Scan for the cell matching the given text and deliver its [X, Y] coordinate at center. 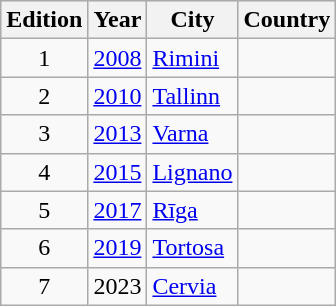
2019 [118, 248]
3 [44, 134]
2023 [118, 286]
Year [118, 20]
Cervia [192, 286]
Varna [192, 134]
Edition [44, 20]
Rīga [192, 210]
2017 [118, 210]
1 [44, 58]
2 [44, 96]
City [192, 20]
2008 [118, 58]
5 [44, 210]
4 [44, 172]
Lignano [192, 172]
Tallinn [192, 96]
2015 [118, 172]
Country [287, 20]
6 [44, 248]
7 [44, 286]
2010 [118, 96]
Rimini [192, 58]
Tortosa [192, 248]
2013 [118, 134]
